Output the [X, Y] coordinate of the center of the cell containing the given text.  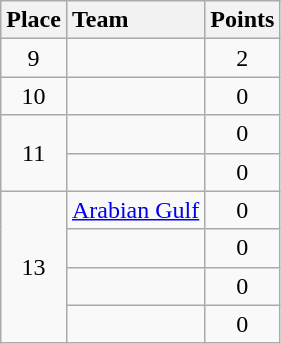
13 [34, 267]
10 [34, 96]
Points [242, 20]
2 [242, 58]
Arabian Gulf [135, 210]
9 [34, 58]
Team [135, 20]
Place [34, 20]
11 [34, 153]
